Return (X, Y) of the center of cell containing provided text 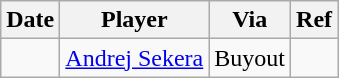
Ref (314, 20)
Via (250, 20)
Andrej Sekera (134, 58)
Player (134, 20)
Buyout (250, 58)
Date (30, 20)
